Extract the (X, Y) coordinate from the center of the cell holding the provided text.  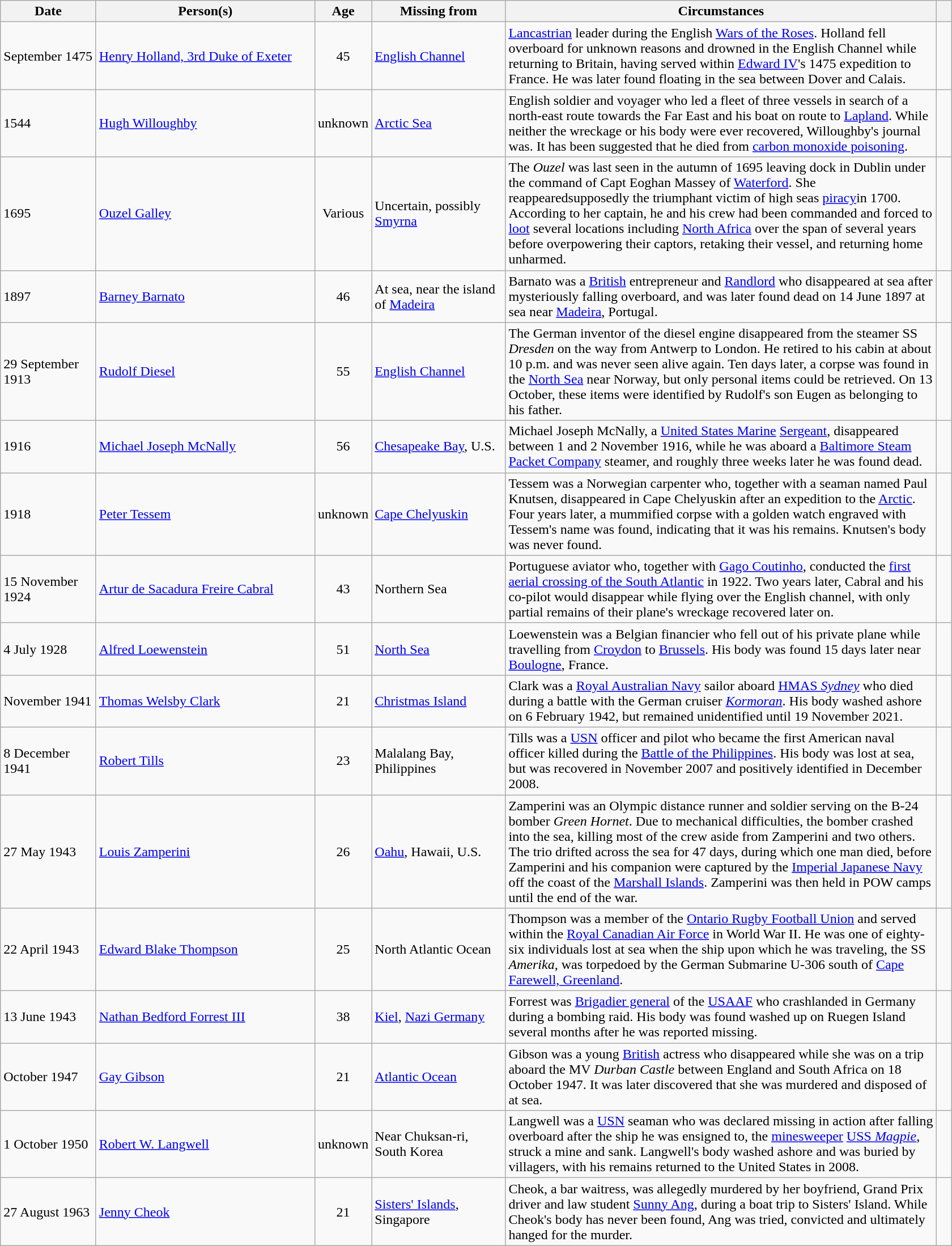
October 1947 (49, 1077)
4 July 1928 (49, 649)
Edward Blake Thompson (205, 950)
1544 (49, 124)
43 (343, 589)
Missing from (439, 11)
46 (343, 296)
Date (49, 11)
45 (343, 56)
Hugh Willoughby (205, 124)
Kiel, Nazi Germany (439, 1017)
22 April 1943 (49, 950)
Gay Gibson (205, 1077)
Sisters' Islands, Singapore (439, 1211)
Peter Tessem (205, 514)
8 December 1941 (49, 760)
26 (343, 851)
27 May 1943 (49, 851)
38 (343, 1017)
1916 (49, 446)
Nathan Bedford Forrest III (205, 1017)
Uncertain, possibly Smyrna (439, 214)
23 (343, 760)
North Sea (439, 649)
25 (343, 950)
Henry Holland, 3rd Duke of Exeter (205, 56)
Thomas Welsby Clark (205, 701)
27 August 1963 (49, 1211)
September 1475 (49, 56)
Age (343, 11)
56 (343, 446)
Artur de Sacadura Freire Cabral (205, 589)
North Atlantic Ocean (439, 950)
Northern Sea (439, 589)
Atlantic Ocean (439, 1077)
Person(s) (205, 11)
1695 (49, 214)
Robert W. Langwell (205, 1145)
Robert Tills (205, 760)
Arctic Sea (439, 124)
Christmas Island (439, 701)
Louis Zamperini (205, 851)
Circumstances (721, 11)
At sea, near the island of Madeira (439, 296)
1918 (49, 514)
Alfred Loewenstein (205, 649)
Ouzel Galley (205, 214)
Barney Barnato (205, 296)
Michael Joseph McNally (205, 446)
29 September 1913 (49, 372)
1897 (49, 296)
1 October 1950 (49, 1145)
51 (343, 649)
Rudolf Diesel (205, 372)
15 November 1924 (49, 589)
November 1941 (49, 701)
Various (343, 214)
55 (343, 372)
Jenny Cheok (205, 1211)
Malalang Bay, Philippines (439, 760)
Cape Chelyuskin (439, 514)
Chesapeake Bay, U.S. (439, 446)
Near Chuksan-ri, South Korea (439, 1145)
13 June 1943 (49, 1017)
Oahu, Hawaii, U.S. (439, 851)
